Capture the cell that displays the provided text and extract its [x, y] central coordinate. 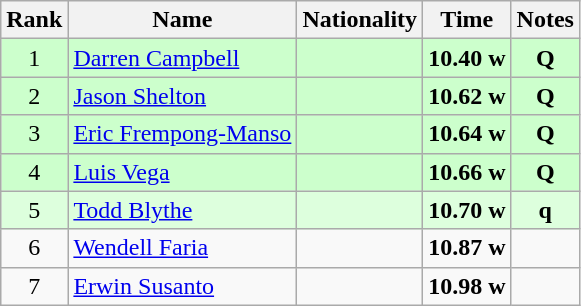
10.64 w [467, 134]
10.87 w [467, 248]
6 [34, 248]
10.66 w [467, 172]
Eric Frempong-Manso [182, 134]
q [545, 210]
Wendell Faria [182, 248]
10.98 w [467, 286]
3 [34, 134]
Erwin Susanto [182, 286]
Notes [545, 20]
10.70 w [467, 210]
Name [182, 20]
Todd Blythe [182, 210]
10.62 w [467, 96]
1 [34, 58]
4 [34, 172]
Luis Vega [182, 172]
Jason Shelton [182, 96]
7 [34, 286]
5 [34, 210]
10.40 w [467, 58]
Time [467, 20]
Nationality [360, 20]
Darren Campbell [182, 58]
2 [34, 96]
Rank [34, 20]
